Locate the cell with the specified text and output its (X, Y) center coordinate. 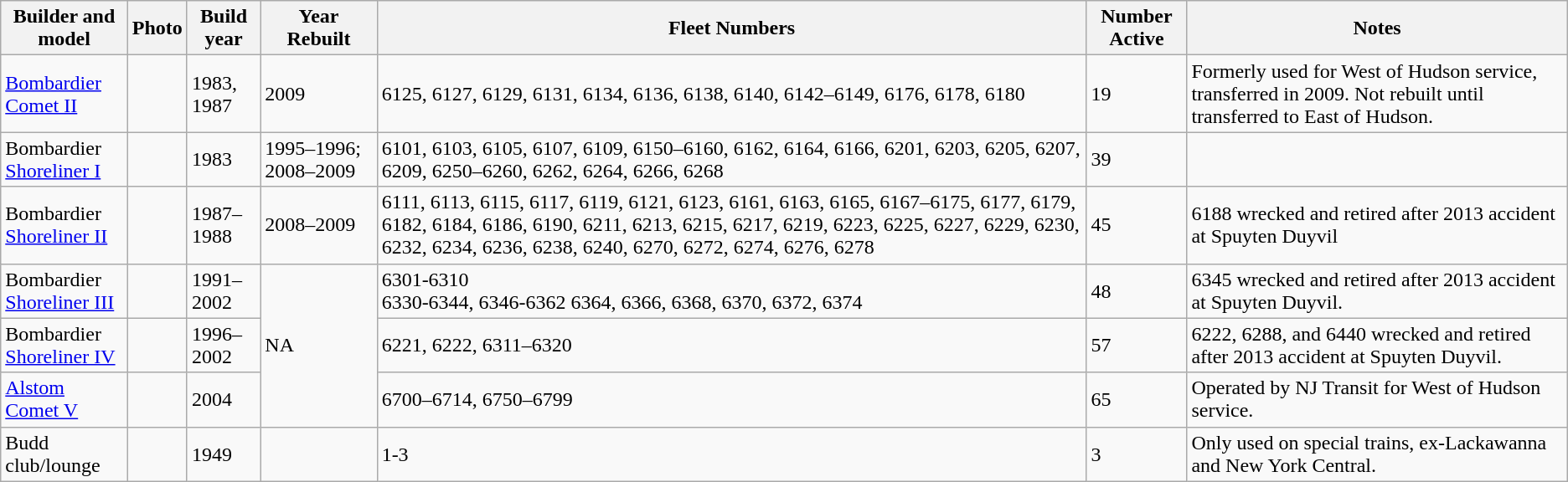
Notes (1377, 28)
1983 (223, 159)
AlstomComet V (64, 400)
2008–2009 (318, 225)
BombardierShoreliner I (64, 159)
1996–2002 (223, 345)
Builder and model (64, 28)
6188 wrecked and retired after 2013 accident at Spuyten Duyvil (1377, 225)
Fleet Numbers (732, 28)
BombardierShoreliner IV (64, 345)
1991–2002 (223, 291)
45 (1137, 225)
6125, 6127, 6129, 6131, 6134, 6136, 6138, 6140, 6142–6149, 6176, 6178, 6180 (732, 94)
6345 wrecked and retired after 2013 accident at Spuyten Duyvil. (1377, 291)
Year Rebuilt (318, 28)
57 (1137, 345)
BombardierShoreliner II (64, 225)
Budd club/lounge (64, 454)
Number Active (1137, 28)
6700–6714, 6750–6799 (732, 400)
1-3 (732, 454)
BombardierComet II (64, 94)
65 (1137, 400)
2004 (223, 400)
1987–1988 (223, 225)
Formerly used for West of Hudson service, transferred in 2009. Not rebuilt until transferred to East of Hudson. (1377, 94)
6301-63106330-6344, 6346-6362 6364, 6366, 6368, 6370, 6372, 6374 (732, 291)
Buildyear (223, 28)
6222, 6288, and 6440 wrecked and retired after 2013 accident at Spuyten Duyvil. (1377, 345)
3 (1137, 454)
6221, 6222, 6311–6320 (732, 345)
39 (1137, 159)
6101, 6103, 6105, 6107, 6109, 6150–6160, 6162, 6164, 6166, 6201, 6203, 6205, 6207, 6209, 6250–6260, 6262, 6264, 6266, 6268 (732, 159)
Photo (157, 28)
Only used on special trains, ex-Lackawanna and New York Central. (1377, 454)
Operated by NJ Transit for West of Hudson service. (1377, 400)
NA (318, 345)
2009 (318, 94)
19 (1137, 94)
1949 (223, 454)
BombardierShoreliner III (64, 291)
1983, 1987 (223, 94)
48 (1137, 291)
1995–1996; 2008–2009 (318, 159)
